Identify which cell holds the provided text, then report its (x, y) central coordinate. 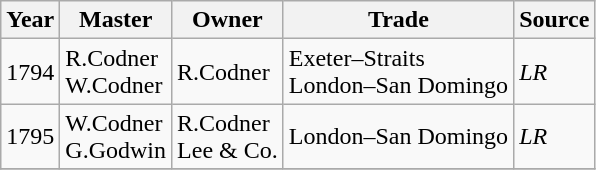
Owner (228, 20)
Source (554, 20)
1795 (30, 136)
Exeter–StraitsLondon–San Domingo (398, 72)
R.Codner (228, 72)
R.CodnerW.Codner (116, 72)
Master (116, 20)
London–San Domingo (398, 136)
Year (30, 20)
1794 (30, 72)
R.CodnerLee & Co. (228, 136)
W.CodnerG.Godwin (116, 136)
Trade (398, 20)
